Pinpoint the cell where the given text exists, returning its (x, y) midpoint coordinate. 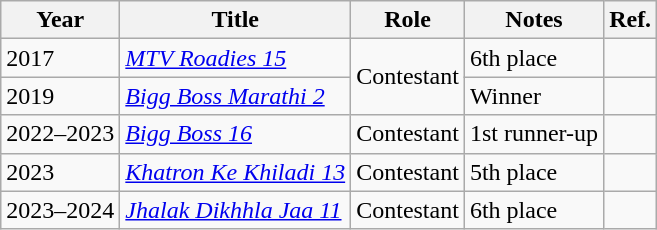
2019 (60, 96)
Title (236, 20)
Year (60, 20)
Ref. (630, 20)
1st runner-up (534, 134)
2022–2023 (60, 134)
5th place (534, 172)
Khatron Ke Khiladi 13 (236, 172)
2023–2024 (60, 210)
Jhalak Dikhhla Jaa 11 (236, 210)
Role (408, 20)
2017 (60, 58)
Bigg Boss 16 (236, 134)
2023 (60, 172)
Notes (534, 20)
MTV Roadies 15 (236, 58)
Bigg Boss Marathi 2 (236, 96)
Winner (534, 96)
